From the cell containing the given text, extract its center point as [x, y] coordinate. 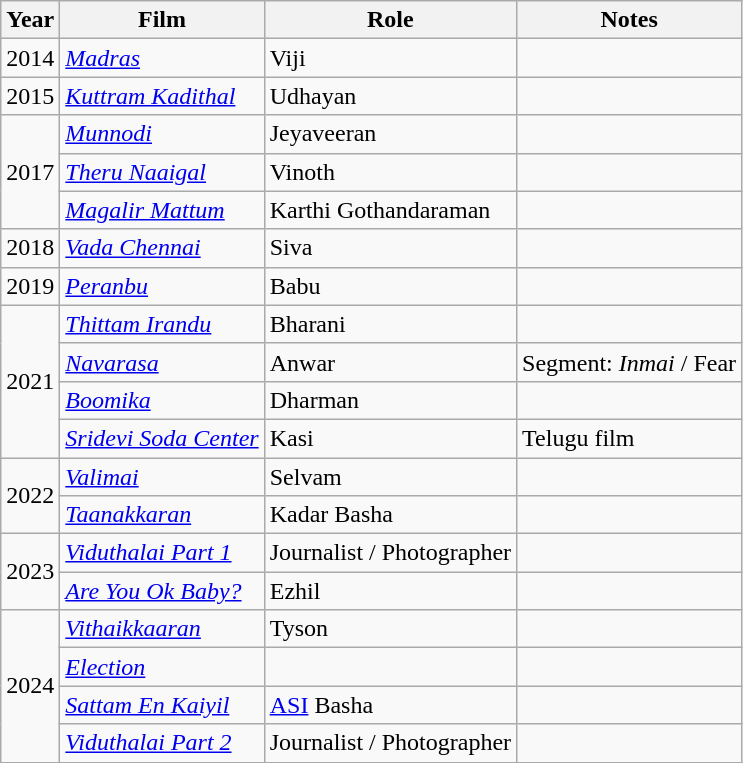
Year [30, 20]
Kuttram Kadithal [162, 96]
Babu [390, 286]
Telugu film [630, 438]
Selvam [390, 477]
2015 [30, 96]
Karthi Gothandaraman [390, 210]
Viduthalai Part 2 [162, 743]
Valimai [162, 477]
2022 [30, 496]
2019 [30, 286]
Viduthalai Part 1 [162, 553]
Sattam En Kaiyil [162, 705]
Kasi [390, 438]
Vithaikkaaran [162, 629]
2023 [30, 572]
Notes [630, 20]
Vinoth [390, 172]
Are You Ok Baby? [162, 591]
2014 [30, 58]
Ezhil [390, 591]
Dharman [390, 400]
Segment: Inmai / Fear [630, 362]
Viji [390, 58]
Taanakkaran [162, 515]
2024 [30, 686]
Tyson [390, 629]
Bharani [390, 324]
2018 [30, 248]
Vada Chennai [162, 248]
Magalir Mattum [162, 210]
Madras [162, 58]
Jeyaveeran [390, 134]
Sridevi Soda Center [162, 438]
Film [162, 20]
2017 [30, 172]
Udhayan [390, 96]
Kadar Basha [390, 515]
Peranbu [162, 286]
Munnodi [162, 134]
Boomika [162, 400]
Election [162, 667]
Navarasa [162, 362]
Role [390, 20]
Siva [390, 248]
Anwar [390, 362]
Thittam Irandu [162, 324]
2021 [30, 381]
ASI Basha [390, 705]
Theru Naaigal [162, 172]
